For the text-containing cell, return its midpoint in [x, y] coordinate format. 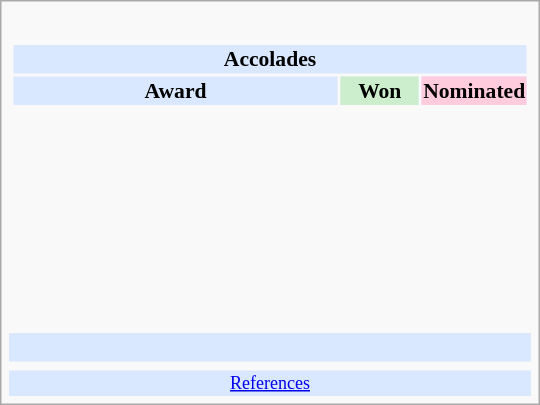
Accolades Award Won Nominated [270, 172]
Accolades [270, 59]
Award [175, 90]
Won [380, 90]
References [270, 383]
Nominated [474, 90]
